Pinpoint the cell where the given text exists, returning its [x, y] midpoint coordinate. 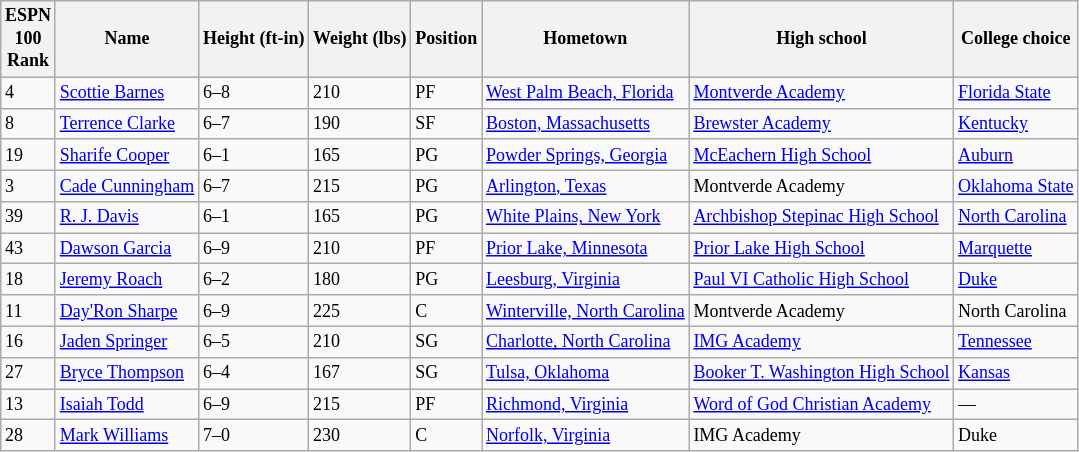
Prior Lake High School [822, 248]
18 [28, 280]
Boston, Massachusetts [586, 124]
Prior Lake, Minnesota [586, 248]
Powder Springs, Georgia [586, 154]
Archbishop Stepinac High School [822, 218]
Charlotte, North Carolina [586, 342]
39 [28, 218]
Kentucky [1016, 124]
Arlington, Texas [586, 186]
Norfolk, Virginia [586, 436]
Leesburg, Virginia [586, 280]
3 [28, 186]
Word of God Christian Academy [822, 404]
190 [360, 124]
28 [28, 436]
11 [28, 310]
Richmond, Virginia [586, 404]
7–0 [254, 436]
Day'Ron Sharpe [126, 310]
Booker T. Washington High School [822, 372]
High school [822, 39]
43 [28, 248]
Florida State [1016, 92]
6–8 [254, 92]
— [1016, 404]
Dawson Garcia [126, 248]
167 [360, 372]
27 [28, 372]
6–4 [254, 372]
Name [126, 39]
Winterville, North Carolina [586, 310]
8 [28, 124]
McEachern High School [822, 154]
4 [28, 92]
13 [28, 404]
Auburn [1016, 154]
Oklahoma State [1016, 186]
College choice [1016, 39]
Scottie Barnes [126, 92]
6–2 [254, 280]
Hometown [586, 39]
Jaden Springer [126, 342]
Position [446, 39]
225 [360, 310]
Height (ft-in) [254, 39]
Tennessee [1016, 342]
230 [360, 436]
Tulsa, Oklahoma [586, 372]
Bryce Thompson [126, 372]
Kansas [1016, 372]
Isaiah Todd [126, 404]
Marquette [1016, 248]
Brewster Academy [822, 124]
R. J. Davis [126, 218]
180 [360, 280]
SF [446, 124]
ESPN 100 Rank [28, 39]
Cade Cunningham [126, 186]
Terrence Clarke [126, 124]
19 [28, 154]
Jeremy Roach [126, 280]
6–5 [254, 342]
16 [28, 342]
Weight (lbs) [360, 39]
Paul VI Catholic High School [822, 280]
Sharife Cooper [126, 154]
White Plains, New York [586, 218]
Mark Williams [126, 436]
West Palm Beach, Florida [586, 92]
